Output the [x, y] coordinate of the center of the cell containing the given text.  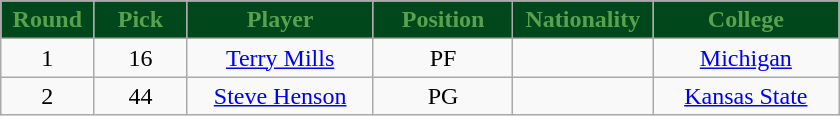
Player [280, 20]
44 [140, 96]
16 [140, 58]
Michigan [746, 58]
PF [443, 58]
1 [48, 58]
2 [48, 96]
Round [48, 20]
PG [443, 96]
Nationality [583, 20]
Terry Mills [280, 58]
Pick [140, 20]
College [746, 20]
Steve Henson [280, 96]
Kansas State [746, 96]
Position [443, 20]
